For the text-containing cell, return its midpoint in [X, Y] coordinate format. 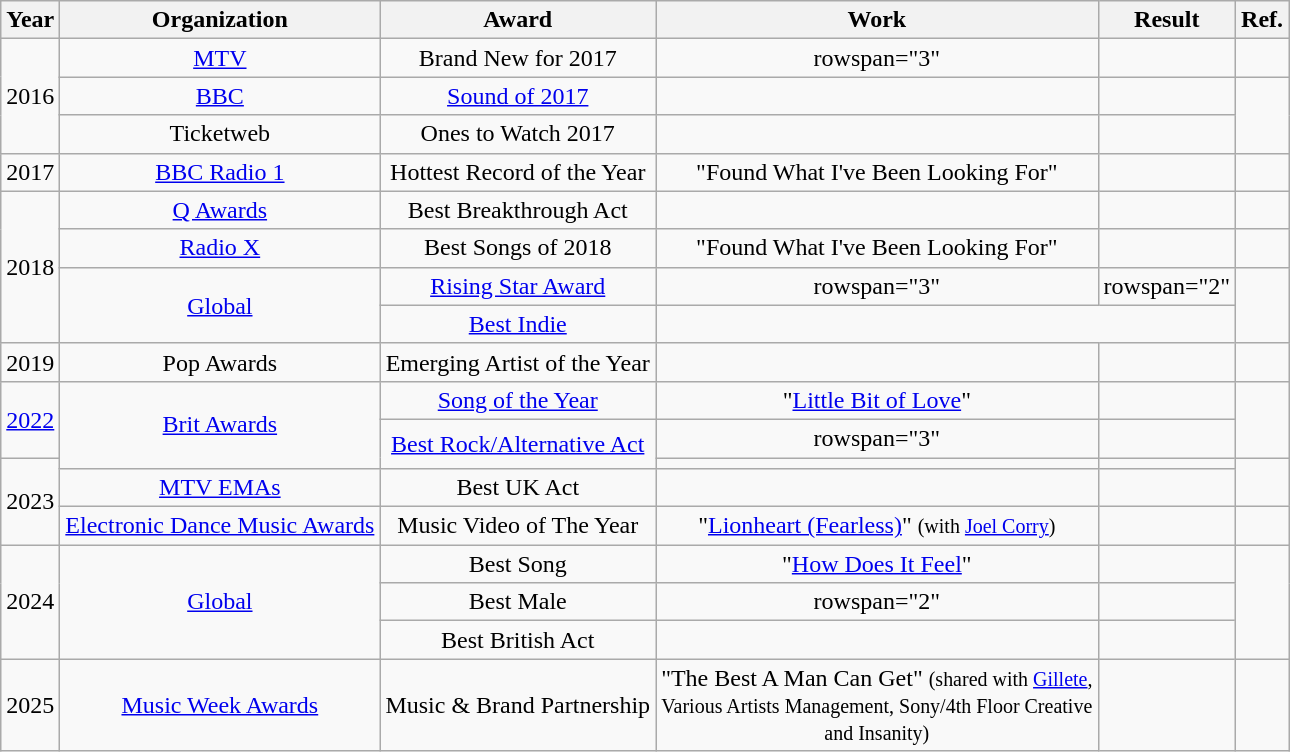
Ticketweb [220, 134]
MTV EMAs [220, 488]
Best Male [518, 602]
"The Best A Man Can Get" (shared with Gillete, Various Artists Management, Sony/4th Floor Creativeand Insanity) [877, 705]
2019 [30, 362]
Electronic Dance Music Awards [220, 526]
2025 [30, 705]
2022 [30, 419]
MTV [220, 58]
"How Does It Feel" [877, 564]
Song of the Year [518, 400]
Best British Act [518, 640]
BBC Radio 1 [220, 172]
Q Awards [220, 210]
Best Breakthrough Act [518, 210]
Award [518, 20]
Ones to Watch 2017 [518, 134]
Year [30, 20]
Pop Awards [220, 362]
2017 [30, 172]
Music & Brand Partnership [518, 705]
Best Song [518, 564]
Work [877, 20]
Rising Star Award [518, 286]
Organization [220, 20]
2016 [30, 96]
"Lionheart (Fearless)" (with Joel Corry) [877, 526]
Emerging Artist of the Year [518, 362]
Best Songs of 2018 [518, 248]
Best UK Act [518, 488]
BBC [220, 96]
Brand New for 2017 [518, 58]
Ref. [1262, 20]
Best Indie [518, 324]
Radio X [220, 248]
2024 [30, 602]
Result [1167, 20]
Music Week Awards [220, 705]
Best Rock/Alternative Act [518, 444]
Brit Awards [220, 424]
Hottest Record of the Year [518, 172]
2018 [30, 267]
"Little Bit of Love" [877, 400]
Music Video of The Year [518, 526]
2023 [30, 502]
Sound of 2017 [518, 96]
